Return (x, y) of the center of cell containing provided text 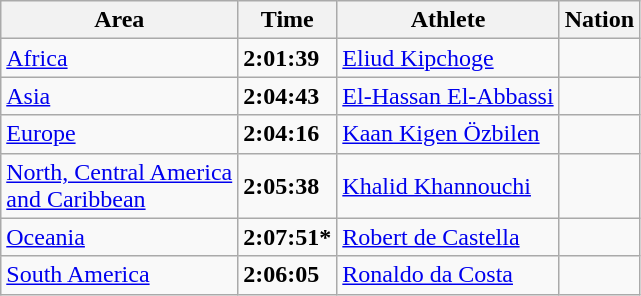
Khalid Khannouchi (448, 186)
Nation (599, 20)
Athlete (448, 20)
Area (120, 20)
2:04:43 (288, 96)
2:07:51* (288, 237)
El-Hassan El-Abbassi (448, 96)
2:04:16 (288, 134)
2:01:39 (288, 58)
Europe (120, 134)
Oceania (120, 237)
2:05:38 (288, 186)
South America (120, 275)
Asia (120, 96)
Time (288, 20)
Ronaldo da Costa (448, 275)
North, Central America and Caribbean (120, 186)
Africa (120, 58)
Robert de Castella (448, 237)
2:06:05 (288, 275)
Eliud Kipchoge (448, 58)
Kaan Kigen Özbilen (448, 134)
